Pinpoint the cell where the given text exists, returning its (x, y) midpoint coordinate. 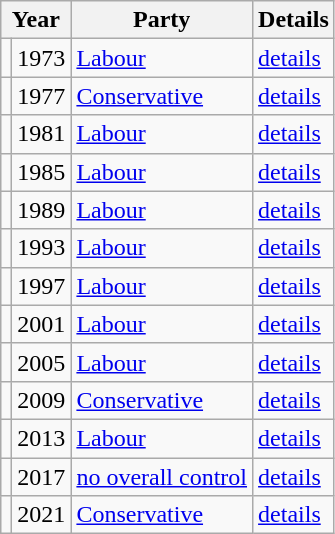
1993 (42, 248)
Party (162, 20)
1973 (42, 58)
1977 (42, 96)
2001 (42, 324)
1989 (42, 210)
1985 (42, 172)
1981 (42, 134)
2017 (42, 477)
2005 (42, 362)
2013 (42, 438)
2009 (42, 400)
Details (294, 20)
Year (36, 20)
2021 (42, 515)
1997 (42, 286)
no overall control (162, 477)
